Capture the cell that displays the provided text and extract its (x, y) central coordinate. 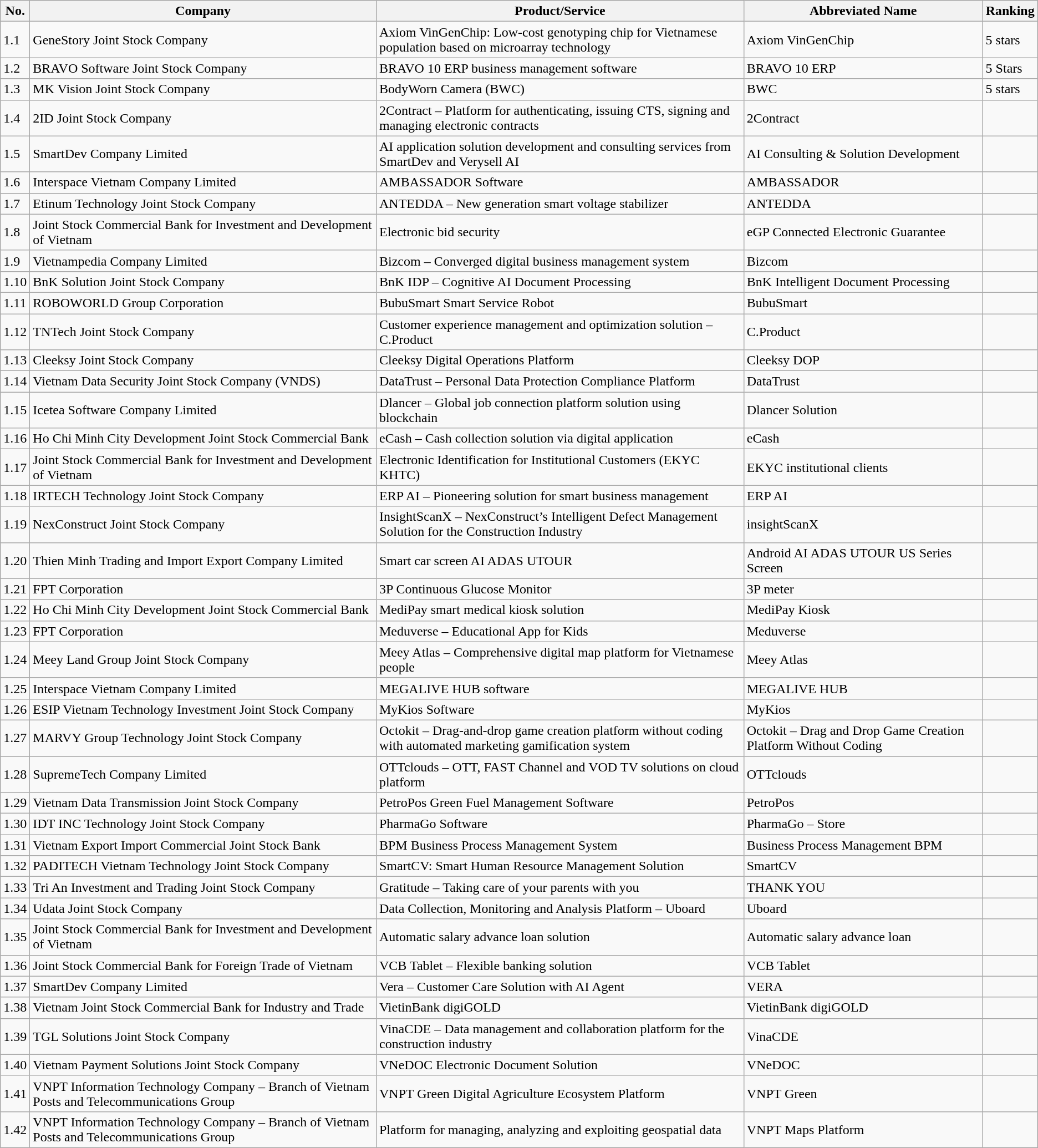
VNPT Green Digital Agriculture Ecosystem Platform (560, 1094)
VNPT Maps Platform (863, 1129)
Smart car screen AI ADAS UTOUR (560, 560)
DataTrust – Personal Data Protection Compliance Platform (560, 382)
Meey Atlas – Comprehensive digital map platform for Vietnamese people (560, 660)
IRTECH Technology Joint Stock Company (203, 496)
Electronic bid security (560, 232)
Electronic Identification for Institutional Customers (EKYC KHTC) (560, 467)
BnK Solution Joint Stock Company (203, 282)
AI application solution development and consulting services from SmartDev and Verysell AI (560, 154)
SmartCV: Smart Human Resource Management Solution (560, 866)
PetroPos Green Fuel Management Software (560, 803)
GeneStory Joint Stock Company (203, 40)
1.38 (16, 1008)
1.13 (16, 360)
3P Continuous Glucose Monitor (560, 589)
Product/Service (560, 11)
BPM Business Process Management System (560, 845)
MediPay Kiosk (863, 610)
BRAVO 10 ERP (863, 68)
ANTEDDA (863, 204)
2Contract (863, 118)
Cleeksy Digital Operations Platform (560, 360)
1.25 (16, 688)
3P meter (863, 589)
1.22 (16, 610)
1.17 (16, 467)
ROBOWORLD Group Corporation (203, 303)
Vietnam Export Import Commercial Joint Stock Bank (203, 845)
1.27 (16, 738)
Vietnam Data Security Joint Stock Company (VNDS) (203, 382)
1.42 (16, 1129)
Udata Joint Stock Company (203, 908)
Ranking (1010, 11)
Etinum Technology Joint Stock Company (203, 204)
eCash (863, 439)
1.15 (16, 410)
MK Vision Joint Stock Company (203, 89)
MyKios Software (560, 709)
Data Collection, Monitoring and Analysis Platform – Uboard (560, 908)
1.11 (16, 303)
1.32 (16, 866)
1.35 (16, 937)
Joint Stock Commercial Bank for Foreign Trade of Vietnam (203, 966)
Meduverse – Educational App for Kids (560, 631)
VNPT Green (863, 1094)
1.39 (16, 1036)
Bizcom (863, 261)
Automatic salary advance loan solution (560, 937)
1.33 (16, 887)
1.36 (16, 966)
Android AI ADAS UTOUR US Series Screen (863, 560)
1.10 (16, 282)
Abbreviated Name (863, 11)
1.18 (16, 496)
OTTclouds (863, 774)
AI Consulting & Solution Development (863, 154)
Business Process Management BPM (863, 845)
ERP AI (863, 496)
Octokit – Drag-and-drop game creation platform without coding with automated marketing gamification system (560, 738)
MARVY Group Technology Joint Stock Company (203, 738)
Axiom VinGenChip: Low-cost genotyping chip for Vietnamese population based on microarray technology (560, 40)
1.19 (16, 525)
1.16 (16, 439)
Octokit – Drag and Drop Game Creation Platform Without Coding (863, 738)
BodyWorn Camera (BWC) (560, 89)
PharmaGo – Store (863, 824)
ANTEDDA – New generation smart voltage stabilizer (560, 204)
VNeDOC (863, 1065)
Uboard (863, 908)
BubuSmart Smart Service Robot (560, 303)
TNTech Joint Stock Company (203, 332)
BnK Intelligent Document Processing (863, 282)
2Contract – Platform for authenticating, issuing CTS, signing and managing electronic contracts (560, 118)
Meduverse (863, 631)
1.29 (16, 803)
1.37 (16, 987)
EKYC institutional clients (863, 467)
Customer experience management and optimization solution – C.Product (560, 332)
Vietnam Payment Solutions Joint Stock Company (203, 1065)
1.23 (16, 631)
SupremeTech Company Limited (203, 774)
1.2 (16, 68)
1.21 (16, 589)
Tri An Investment and Trading Joint Stock Company (203, 887)
PADITECH Vietnam Technology Joint Stock Company (203, 866)
1.1 (16, 40)
Cleeksy DOP (863, 360)
DataTrust (863, 382)
Gratitude – Taking care of your parents with you (560, 887)
VinaCDE – Data management and collaboration platform for the construction industry (560, 1036)
BWC (863, 89)
ESIP Vietnam Technology Investment Joint Stock Company (203, 709)
Thien Minh Trading and Import Export Company Limited (203, 560)
1.8 (16, 232)
VCB Tablet – Flexible banking solution (560, 966)
IDT INC Technology Joint Stock Company (203, 824)
No. (16, 11)
Automatic salary advance loan (863, 937)
Meey Land Group Joint Stock Company (203, 660)
PharmaGo Software (560, 824)
1.5 (16, 154)
1.3 (16, 89)
Vietnam Data Transmission Joint Stock Company (203, 803)
MediPay smart medical kiosk solution (560, 610)
Company (203, 11)
Vietnam Joint Stock Commercial Bank for Industry and Trade (203, 1008)
Axiom VinGenChip (863, 40)
MEGALIVE HUB (863, 688)
BRAVO Software Joint Stock Company (203, 68)
MyKios (863, 709)
Bizcom – Converged digital business management system (560, 261)
1.4 (16, 118)
1.40 (16, 1065)
1.41 (16, 1094)
1.20 (16, 560)
NexConstruct Joint Stock Company (203, 525)
BubuSmart (863, 303)
VCB Tablet (863, 966)
1.9 (16, 261)
1.30 (16, 824)
eGP Connected Electronic Guarantee (863, 232)
Dlancer Solution (863, 410)
insightScanX (863, 525)
PetroPos (863, 803)
VNeDOC Electronic Document Solution (560, 1065)
SmartCV (863, 866)
1.26 (16, 709)
AMBASSADOR (863, 182)
MEGALIVE HUB software (560, 688)
THANK YOU (863, 887)
1.24 (16, 660)
eCash – Cash collection solution via digital application (560, 439)
BRAVO 10 ERP business management software (560, 68)
TGL Solutions Joint Stock Company (203, 1036)
BnK IDP – Cognitive AI Document Processing (560, 282)
1.34 (16, 908)
2ID Joint Stock Company (203, 118)
AMBASSADOR Software (560, 182)
VERA (863, 987)
Cleeksy Joint Stock Company (203, 360)
1.12 (16, 332)
VinaCDE (863, 1036)
5 Stars (1010, 68)
1.6 (16, 182)
OTTclouds – OTT, FAST Channel and VOD TV solutions on cloud platform (560, 774)
Vera – Customer Care Solution with AI Agent (560, 987)
1.31 (16, 845)
Dlancer – Global job connection platform solution using blockchain (560, 410)
1.14 (16, 382)
Meey Atlas (863, 660)
1.28 (16, 774)
1.7 (16, 204)
C.Product (863, 332)
ERP AI – Pioneering solution for smart business management (560, 496)
InsightScanX – NexConstruct’s Intelligent Defect Management Solution for the Construction Industry (560, 525)
Vietnampedia Company Limited (203, 261)
Platform for managing, analyzing and exploiting geospatial data (560, 1129)
Icetea Software Company Limited (203, 410)
